Provide the [x, y] coordinate of the cell's center where the given text is located.  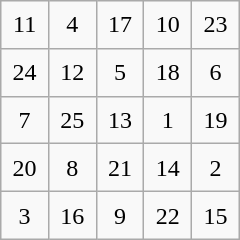
3 [25, 216]
14 [168, 168]
22 [168, 216]
8 [72, 168]
24 [25, 72]
25 [72, 120]
1 [168, 120]
18 [168, 72]
16 [72, 216]
10 [168, 25]
12 [72, 72]
15 [216, 216]
19 [216, 120]
20 [25, 168]
11 [25, 25]
17 [120, 25]
7 [25, 120]
23 [216, 25]
6 [216, 72]
5 [120, 72]
4 [72, 25]
2 [216, 168]
9 [120, 216]
13 [120, 120]
21 [120, 168]
